Search for the cell housing the specified text and yield its (x, y) center coordinate. 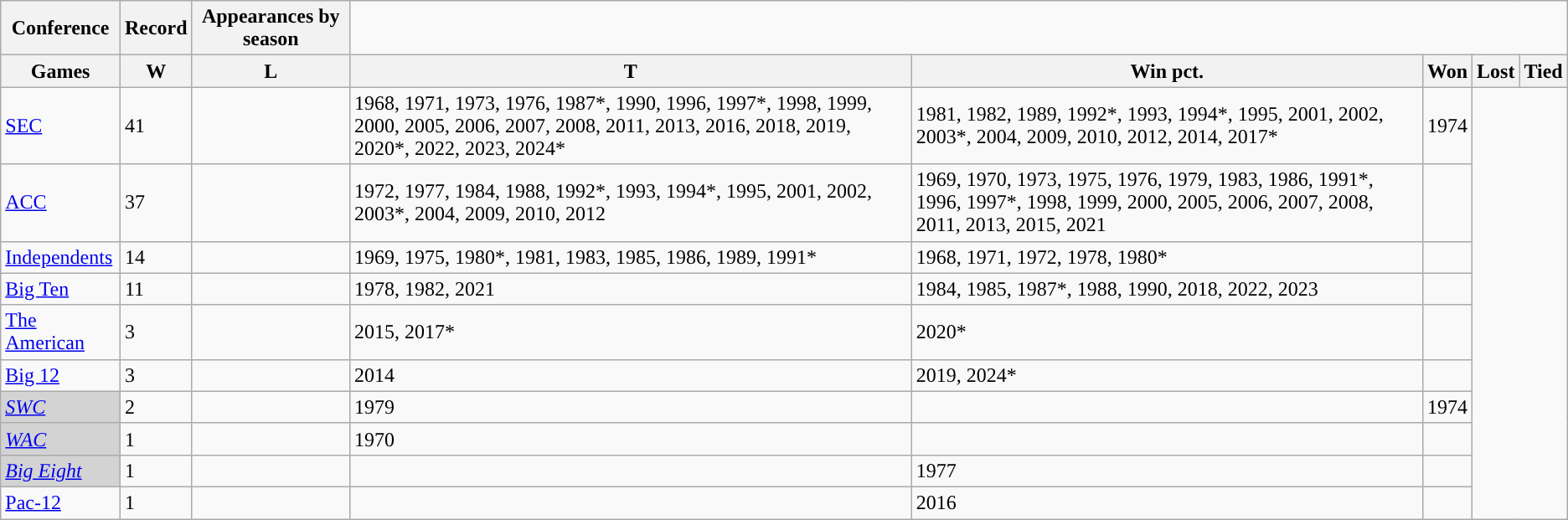
2019, 2024* (1167, 375)
1977 (1167, 471)
2015, 2017* (630, 332)
Pac-12 (60, 502)
Record (156, 28)
Win pct. (1167, 71)
37 (156, 203)
Big Ten (60, 289)
2 (156, 407)
2020* (1167, 332)
Tied (1543, 71)
Lost (1496, 71)
1981, 1982, 1989, 1992*, 1993, 1994*, 1995, 2001, 2002, 2003*, 2004, 2009, 2010, 2012, 2014, 2017* (1167, 126)
1968, 1971, 1973, 1976, 1987*, 1990, 1996, 1997*, 1998, 1999, 2000, 2005, 2006, 2007, 2008, 2011, 2013, 2016, 2018, 2019, 2020*, 2022, 2023, 2024* (630, 126)
SEC (60, 126)
L (271, 71)
1969, 1975, 1980*, 1981, 1983, 1985, 1986, 1989, 1991* (630, 257)
T (630, 71)
2016 (1167, 502)
W (156, 71)
Big Eight (60, 471)
SWC (60, 407)
1969, 1970, 1973, 1975, 1976, 1979, 1983, 1986, 1991*, 1996, 1997*, 1998, 1999, 2000, 2005, 2006, 2007, 2008, 2011, 2013, 2015, 2021 (1167, 203)
1972, 1977, 1984, 1988, 1992*, 1993, 1994*, 1995, 2001, 2002, 2003*, 2004, 2009, 2010, 2012 (630, 203)
Won (1447, 71)
ACC (60, 203)
1984, 1985, 1987*, 1988, 1990, 2018, 2022, 2023 (1167, 289)
Appearances by season (271, 28)
1978, 1982, 2021 (630, 289)
Big 12 (60, 375)
14 (156, 257)
2014 (630, 375)
41 (156, 126)
1979 (630, 407)
Conference (60, 28)
Independents (60, 257)
1970 (630, 439)
WAC (60, 439)
The American (60, 332)
Games (60, 71)
11 (156, 289)
1968, 1971, 1972, 1978, 1980* (1167, 257)
